Scan for the cell matching the given text and deliver its (X, Y) coordinate at center. 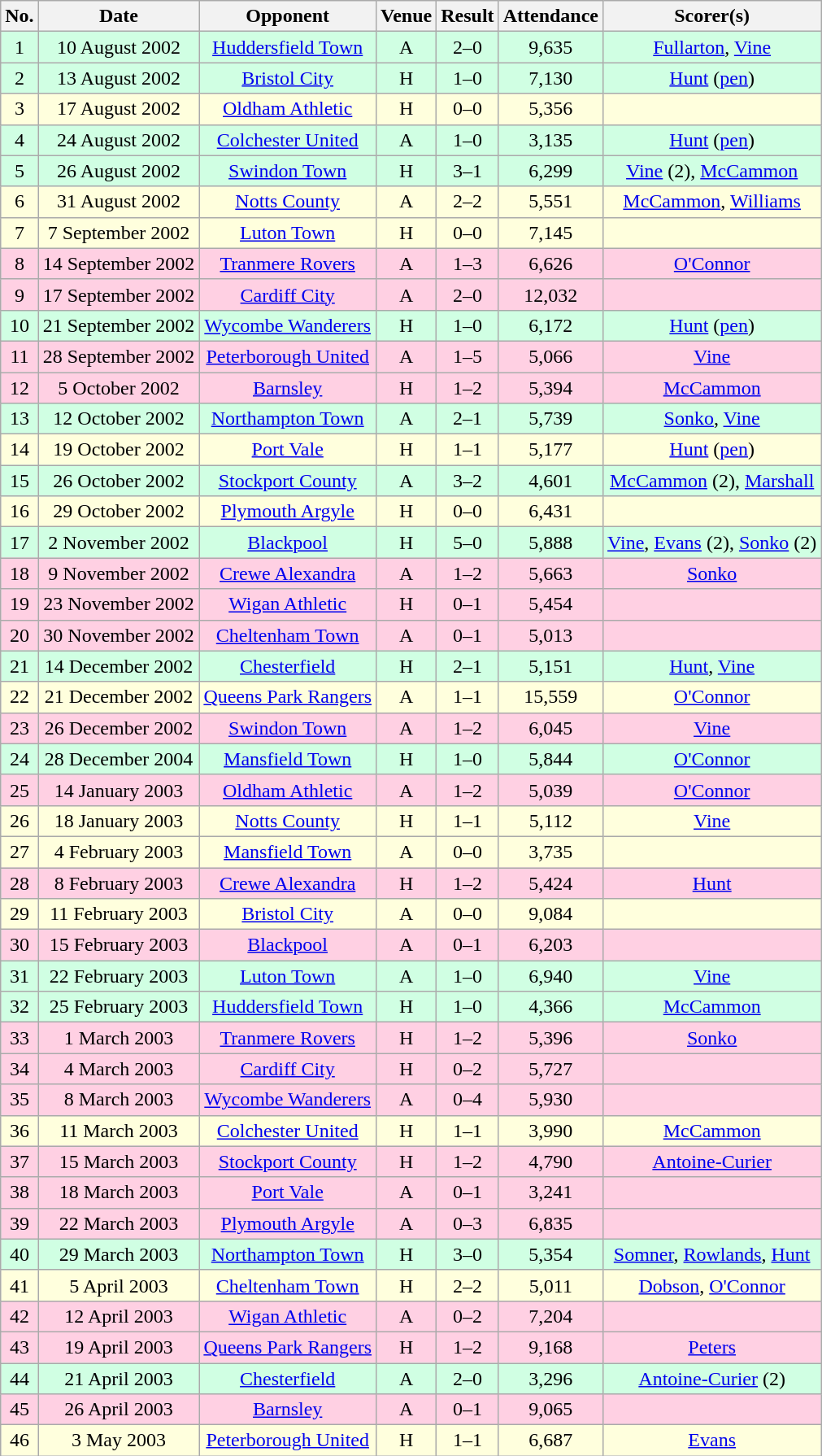
10 August 2002 (119, 47)
42 (20, 1316)
5,177 (550, 450)
5,454 (550, 604)
33 (20, 1038)
24 (20, 759)
30 November 2002 (119, 635)
0–3 (468, 1223)
29 (20, 914)
5,739 (550, 419)
5 October 2002 (119, 388)
18 January 2003 (119, 821)
21 April 2003 (119, 1379)
29 October 2002 (119, 512)
9 November 2002 (119, 573)
5,354 (550, 1254)
17 August 2002 (119, 109)
6,431 (550, 512)
Hunt (712, 883)
9,065 (550, 1410)
3–0 (468, 1254)
6,687 (550, 1441)
26 October 2002 (119, 481)
2 November 2002 (119, 543)
Result (468, 16)
5,356 (550, 109)
14 December 2002 (119, 666)
8 (20, 264)
31 (20, 976)
43 (20, 1347)
5,396 (550, 1038)
14 January 2003 (119, 790)
5,930 (550, 1100)
6 (20, 202)
29 March 2003 (119, 1254)
McCammon, Williams (712, 202)
20 (20, 635)
Scorer(s) (712, 16)
28 September 2002 (119, 356)
3,296 (550, 1379)
12,032 (550, 294)
19 (20, 604)
30 (20, 945)
Antoine-Curier (2) (712, 1379)
Vine, Evans (2), Sonko (2) (712, 543)
5 April 2003 (119, 1285)
28 (20, 883)
3–1 (468, 171)
Evans (712, 1441)
12 April 2003 (119, 1316)
3,241 (550, 1192)
5,013 (550, 635)
13 August 2002 (119, 78)
3,990 (550, 1131)
7 (20, 233)
3,735 (550, 852)
15,559 (550, 697)
14 (20, 450)
5 (20, 171)
Hunt, Vine (712, 666)
Opponent (288, 16)
46 (20, 1441)
Somner, Rowlands, Hunt (712, 1254)
Dobson, O'Connor (712, 1285)
12 October 2002 (119, 419)
19 October 2002 (119, 450)
31 August 2002 (119, 202)
16 (20, 512)
Antoine-Curier (712, 1162)
1 March 2003 (119, 1038)
5,727 (550, 1069)
4,366 (550, 1007)
9 (20, 294)
6,940 (550, 976)
6,626 (550, 264)
13 (20, 419)
5,551 (550, 202)
5,066 (550, 356)
8 February 2003 (119, 883)
Vine (2), McCammon (712, 171)
23 November 2002 (119, 604)
5,112 (550, 821)
28 December 2004 (119, 759)
15 (20, 481)
26 December 2002 (119, 728)
11 February 2003 (119, 914)
4 March 2003 (119, 1069)
3 May 2003 (119, 1441)
6,835 (550, 1223)
9,635 (550, 47)
7 September 2002 (119, 233)
6,299 (550, 171)
0–4 (468, 1100)
40 (20, 1254)
41 (20, 1285)
2 (20, 78)
4,790 (550, 1162)
9,084 (550, 914)
14 September 2002 (119, 264)
15 February 2003 (119, 945)
34 (20, 1069)
22 March 2003 (119, 1223)
44 (20, 1379)
35 (20, 1100)
21 December 2002 (119, 697)
5,844 (550, 759)
5,011 (550, 1285)
26 April 2003 (119, 1410)
24 August 2002 (119, 140)
21 (20, 666)
27 (20, 852)
17 (20, 543)
19 April 2003 (119, 1347)
9,168 (550, 1347)
3–2 (468, 481)
1–3 (468, 264)
25 February 2003 (119, 1007)
5,424 (550, 883)
6,045 (550, 728)
10 (20, 325)
11 March 2003 (119, 1131)
1 (20, 47)
25 (20, 790)
Sonko, Vine (712, 419)
Venue (407, 16)
12 (20, 388)
22 (20, 697)
6,203 (550, 945)
7,204 (550, 1316)
5–0 (468, 543)
36 (20, 1131)
21 September 2002 (119, 325)
7,130 (550, 78)
1–5 (468, 356)
8 March 2003 (119, 1100)
38 (20, 1192)
37 (20, 1162)
6,172 (550, 325)
5,394 (550, 388)
39 (20, 1223)
22 February 2003 (119, 976)
4,601 (550, 481)
Peters (712, 1347)
4 February 2003 (119, 852)
Fullarton, Vine (712, 47)
3 (20, 109)
26 (20, 821)
45 (20, 1410)
5,888 (550, 543)
7,145 (550, 233)
Attendance (550, 16)
18 (20, 573)
32 (20, 1007)
4 (20, 140)
5,663 (550, 573)
17 September 2002 (119, 294)
McCammon (2), Marshall (712, 481)
3,135 (550, 140)
18 March 2003 (119, 1192)
Date (119, 16)
26 August 2002 (119, 171)
No. (20, 16)
23 (20, 728)
5,039 (550, 790)
11 (20, 356)
5,151 (550, 666)
15 March 2003 (119, 1162)
